Extract the [X, Y] coordinate from the center of the cell holding the provided text.  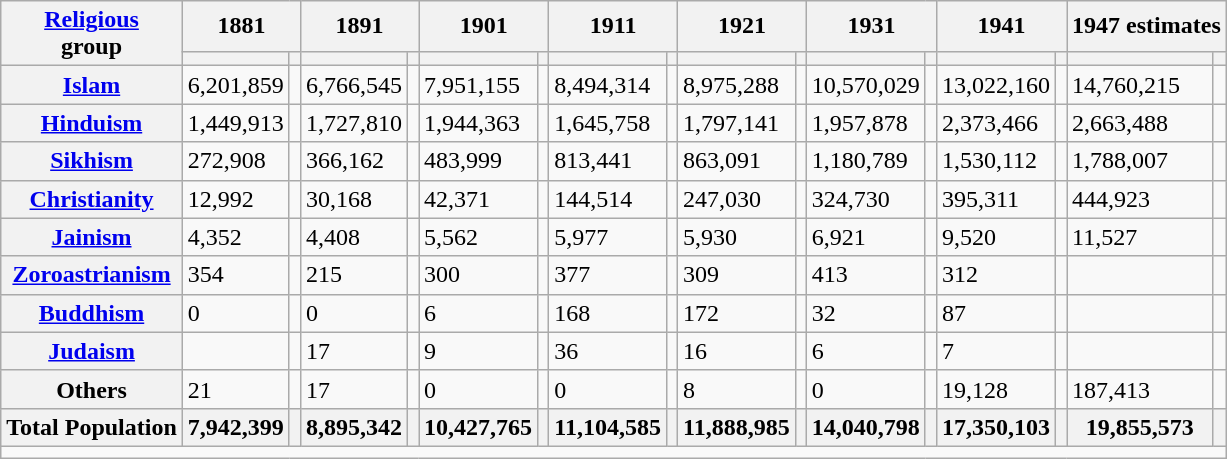
87 [996, 313]
312 [996, 275]
Hinduism [92, 123]
14,760,215 [1140, 85]
9 [478, 351]
6,201,859 [236, 85]
Jainism [92, 237]
Islam [92, 85]
1947 estimates [1147, 26]
1911 [614, 26]
5,977 [608, 237]
Judaism [92, 351]
11,527 [1140, 237]
Buddhism [92, 313]
Sikhism [92, 161]
413 [866, 275]
444,923 [1140, 199]
12,992 [236, 199]
1931 [871, 26]
1,727,810 [354, 123]
14,040,798 [866, 427]
8 [737, 389]
21 [236, 389]
483,999 [478, 161]
5,930 [737, 237]
6,766,545 [354, 85]
17,350,103 [996, 427]
4,408 [354, 237]
1,957,878 [866, 123]
1921 [742, 26]
4,352 [236, 237]
1,645,758 [608, 123]
8,895,342 [354, 427]
300 [478, 275]
36 [608, 351]
2,373,466 [996, 123]
2,663,488 [1140, 123]
1,788,007 [1140, 161]
863,091 [737, 161]
7,942,399 [236, 427]
395,311 [996, 199]
7,951,155 [478, 85]
172 [737, 313]
168 [608, 313]
1941 [1001, 26]
8,975,288 [737, 85]
272,908 [236, 161]
1881 [241, 26]
6,921 [866, 237]
1,944,363 [478, 123]
1891 [359, 26]
9,520 [996, 237]
11,104,585 [608, 427]
215 [354, 275]
309 [737, 275]
13,022,160 [996, 85]
19,855,573 [1140, 427]
1,449,913 [236, 123]
Zoroastrianism [92, 275]
Total Population [92, 427]
1,530,112 [996, 161]
324,730 [866, 199]
10,427,765 [478, 427]
19,128 [996, 389]
366,162 [354, 161]
5,562 [478, 237]
1901 [484, 26]
8,494,314 [608, 85]
11,888,985 [737, 427]
1,180,789 [866, 161]
247,030 [737, 199]
42,371 [478, 199]
187,413 [1140, 389]
1,797,141 [737, 123]
144,514 [608, 199]
Christianity [92, 199]
16 [737, 351]
813,441 [608, 161]
377 [608, 275]
354 [236, 275]
30,168 [354, 199]
Religiousgroup [92, 34]
7 [996, 351]
10,570,029 [866, 85]
Others [92, 389]
32 [866, 313]
